Search for the cell housing the specified text and yield its [X, Y] center coordinate. 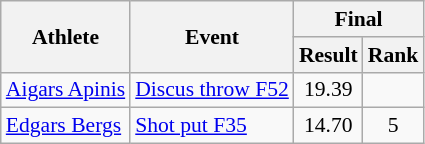
Result [328, 55]
Discus throw F52 [212, 90]
Shot put F35 [212, 126]
Rank [394, 55]
5 [394, 126]
19.39 [328, 90]
Final [358, 19]
Event [212, 36]
Edgars Bergs [66, 126]
14.70 [328, 126]
Athlete [66, 36]
Aigars Apinis [66, 90]
